From the cell containing the given text, extract its center point as (x, y) coordinate. 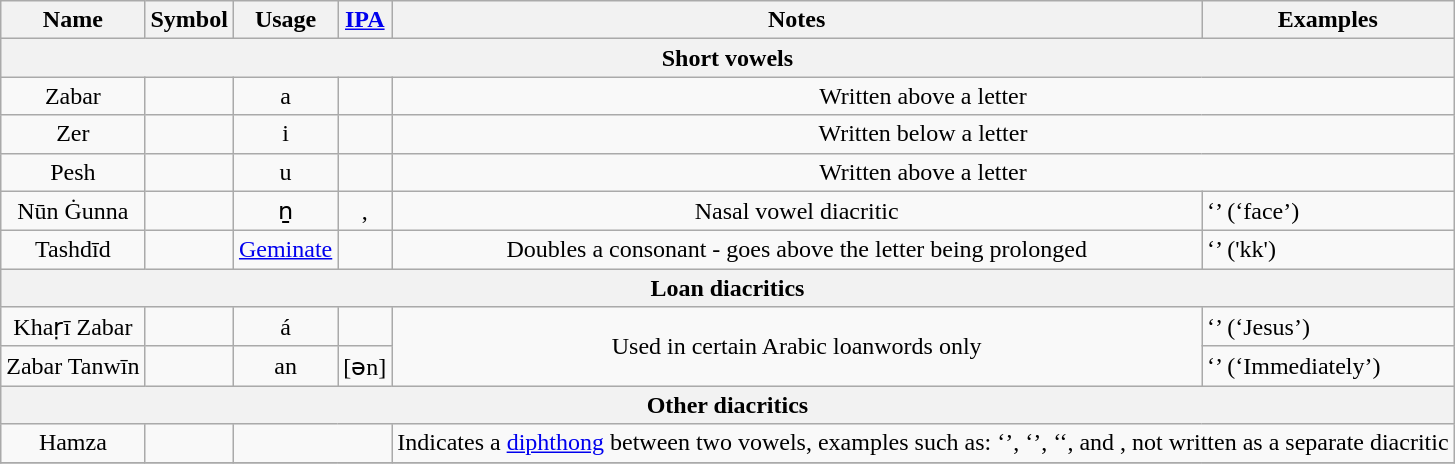
Usage (285, 20)
Notes (797, 20)
Zer (73, 134)
a (285, 96)
Short vowels (728, 58)
IPA (365, 20)
[ən] (365, 366)
‘’ (‘face’) (1328, 211)
‘’ (‘Immediately’) (1328, 366)
Geminate (285, 250)
Nūn Ġunna (73, 211)
Zabar (73, 96)
Indicates a diphthong between two vowels, examples such as: ‘’, ‘’, ‘‘, and , not written as a separate diacritic (923, 443)
Tashdīd (73, 250)
Written below a letter (923, 134)
Other diacritics (728, 405)
Zabar Tanwīn (73, 366)
Nasal vowel diacritic (797, 211)
Loan diacritics (728, 288)
‘’ (‘Jesus’) (1328, 327)
ṉ (285, 211)
, (365, 211)
Symbol (189, 20)
Name (73, 20)
Used in certain Arabic loanwords only (797, 346)
Examples (1328, 20)
Pesh (73, 172)
‘’ ('kk') (1328, 250)
u (285, 172)
á (285, 327)
Hamza (73, 443)
an (285, 366)
Khaṛī Zabar (73, 327)
i (285, 134)
Doubles a consonant - goes above the letter being prolonged (797, 250)
